Find where the given text appears and provide that cell's center as [X, Y] coordinate. 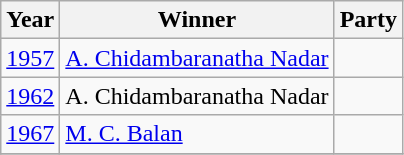
Winner [197, 20]
1962 [30, 96]
1957 [30, 58]
M. C. Balan [197, 134]
1967 [30, 134]
Party [368, 20]
Year [30, 20]
